For the text-containing cell, return its midpoint in (X, Y) coordinate format. 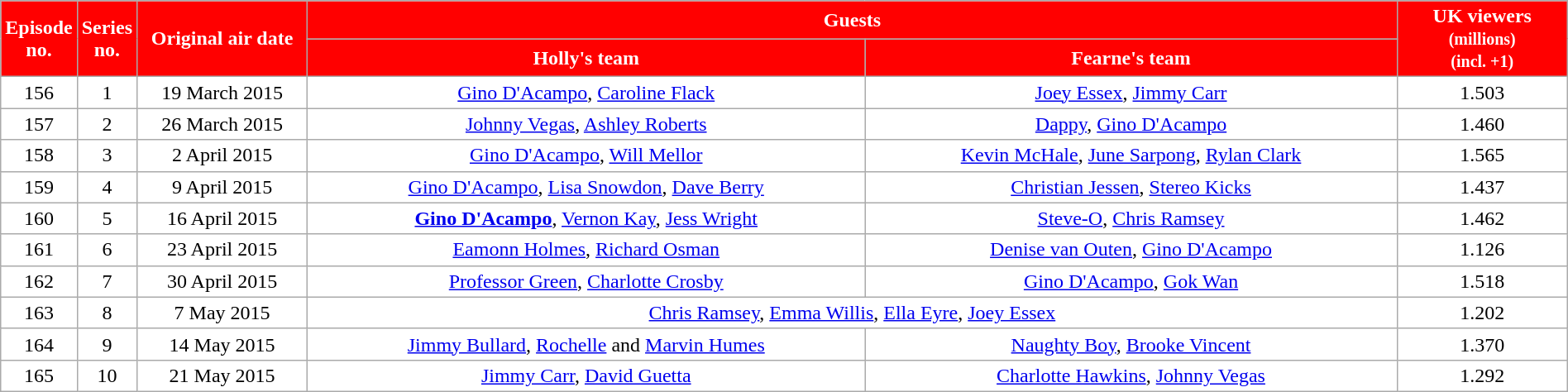
1.565 (1482, 155)
Gino D'Acampo, Gok Wan (1131, 281)
160 (39, 218)
10 (107, 375)
157 (39, 124)
7 May 2015 (222, 313)
Steve-O, Chris Ramsey (1131, 218)
23 April 2015 (222, 250)
26 March 2015 (222, 124)
Professor Green, Charlotte Crosby (586, 281)
1.462 (1482, 218)
Original air date (222, 39)
1.437 (1482, 187)
Kevin McHale, June Sarpong, Rylan Clark (1131, 155)
Jimmy Bullard, Rochelle and Marvin Humes (586, 344)
1.126 (1482, 250)
164 (39, 344)
Joey Essex, Jimmy Carr (1131, 93)
1.370 (1482, 344)
3 (107, 155)
163 (39, 313)
30 April 2015 (222, 281)
Gino D'Acampo, Lisa Snowdon, Dave Berry (586, 187)
Gino D'Acampo, Will Mellor (586, 155)
1.292 (1482, 375)
16 April 2015 (222, 218)
Denise van Outen, Gino D'Acampo (1131, 250)
2 (107, 124)
Jimmy Carr, David Guetta (586, 375)
Fearne's team (1131, 58)
1.202 (1482, 313)
9 (107, 344)
161 (39, 250)
9 April 2015 (222, 187)
156 (39, 93)
7 (107, 281)
Eamonn Holmes, Richard Osman (586, 250)
4 (107, 187)
165 (39, 375)
159 (39, 187)
1.503 (1482, 93)
14 May 2015 (222, 344)
1.518 (1482, 281)
Holly's team (586, 58)
UK viewers (millions)(incl. +1) (1482, 39)
6 (107, 250)
Seriesno. (107, 39)
Naughty Boy, Brooke Vincent (1131, 344)
Episodeno. (39, 39)
1.460 (1482, 124)
158 (39, 155)
Gino D'Acampo, Vernon Kay, Jess Wright (586, 218)
5 (107, 218)
Charlotte Hawkins, Johnny Vegas (1131, 375)
Guests (853, 20)
Christian Jessen, Stereo Kicks (1131, 187)
Dappy, Gino D'Acampo (1131, 124)
Chris Ramsey, Emma Willis, Ella Eyre, Joey Essex (853, 313)
8 (107, 313)
2 April 2015 (222, 155)
21 May 2015 (222, 375)
19 March 2015 (222, 93)
162 (39, 281)
Johnny Vegas, Ashley Roberts (586, 124)
Gino D'Acampo, Caroline Flack (586, 93)
1 (107, 93)
